Return the [x, y] coordinate for the center point of the cell that contains the specified text.  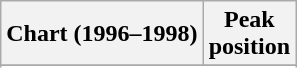
Chart (1996–1998) [102, 34]
Peakposition [249, 34]
